Find where the given text appears and provide that cell's center as (X, Y) coordinate. 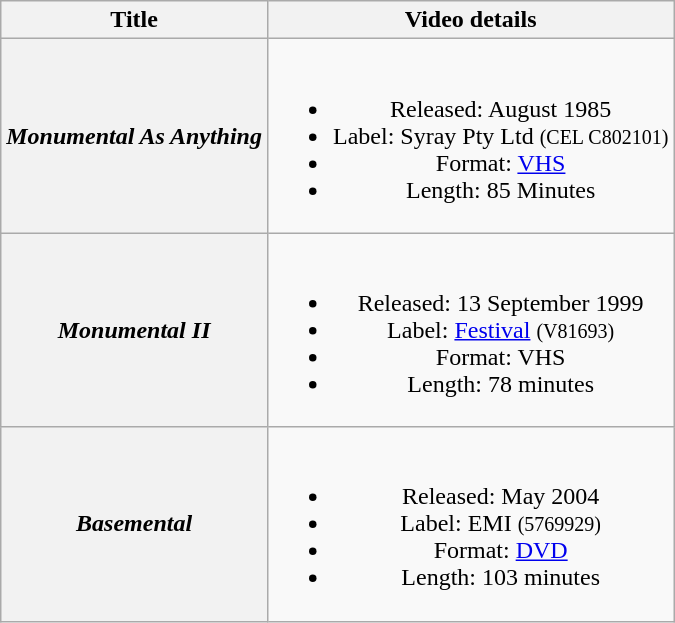
Released: 13 September 1999Label: Festival (V81693)Format: VHSLength: 78 minutes (470, 330)
Title (134, 20)
Monumental II (134, 330)
Basemental (134, 524)
Released: May 2004Label: EMI (5769929)Format: DVDLength: 103 minutes (470, 524)
Video details (470, 20)
Monumental As Anything (134, 136)
Released: August 1985Label: Syray Pty Ltd (CEL C802101)Format: VHSLength: 85 Minutes (470, 136)
